Find where the given text appears and provide that cell's center as (X, Y) coordinate. 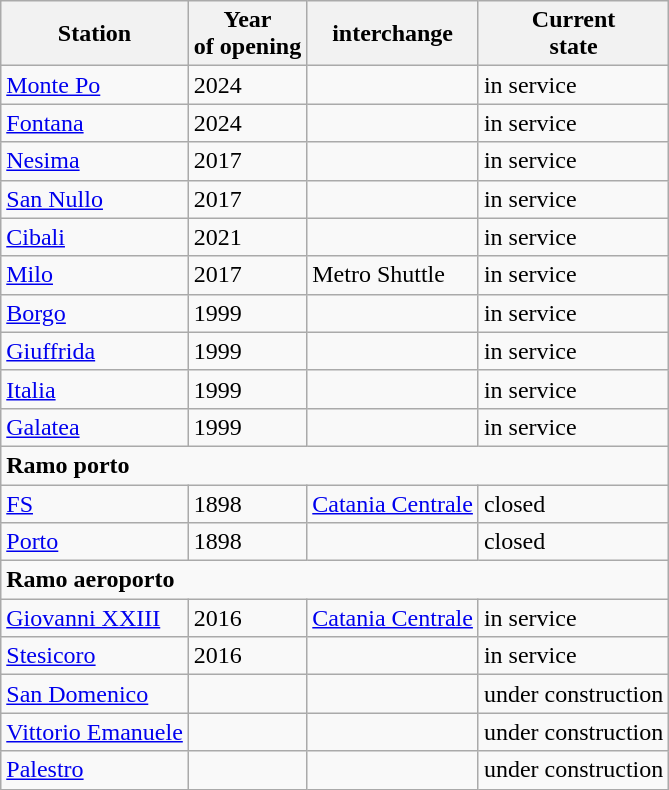
Galatea (95, 427)
Palestro (95, 770)
Porto (95, 542)
Vittorio Emanuele (95, 732)
Ramo porto (335, 465)
San Domenico (95, 694)
Nesima (95, 161)
Italia (95, 389)
Monte Po (95, 85)
Ramo aeroporto (335, 580)
San Nullo (95, 199)
interchange (393, 34)
Currentstate (573, 34)
Giovanni XXIII (95, 618)
Stesicoro (95, 656)
2021 (247, 237)
Yearof opening (247, 34)
Borgo (95, 313)
Cibali (95, 237)
FS (95, 503)
Station (95, 34)
Milo (95, 275)
Metro Shuttle (393, 275)
Fontana (95, 123)
Giuffrida (95, 351)
